Scan for the cell matching the given text and deliver its [X, Y] coordinate at center. 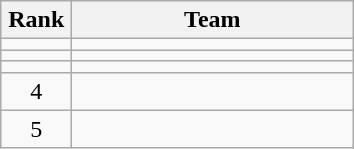
Rank [36, 20]
5 [36, 129]
Team [212, 20]
4 [36, 91]
